Return [X, Y] of the center of cell containing provided text 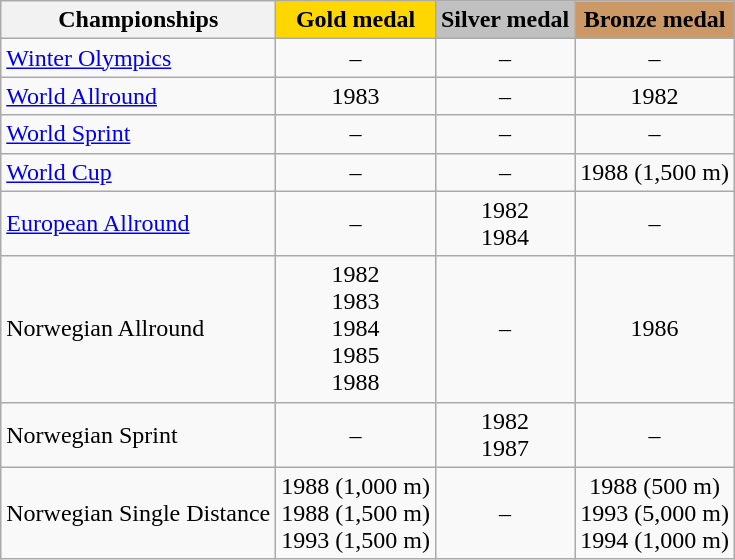
Norwegian Single Distance [138, 513]
European Allround [138, 224]
Gold medal [356, 20]
1983 [356, 96]
1982 1984 [504, 224]
Winter Olympics [138, 58]
1988 (1,500 m) [655, 172]
World Cup [138, 172]
1982 1987 [504, 434]
World Allround [138, 96]
Bronze medal [655, 20]
Norwegian Allround [138, 329]
World Sprint [138, 134]
1982 [655, 96]
1986 [655, 329]
Norwegian Sprint [138, 434]
Silver medal [504, 20]
1988 (1,000 m) 1988 (1,500 m) 1993 (1,500 m) [356, 513]
Championships [138, 20]
1982 1983 1984 1985 1988 [356, 329]
1988 (500 m) 1993 (5,000 m) 1994 (1,000 m) [655, 513]
